Output the [x, y] coordinate of the center of the cell containing the given text.  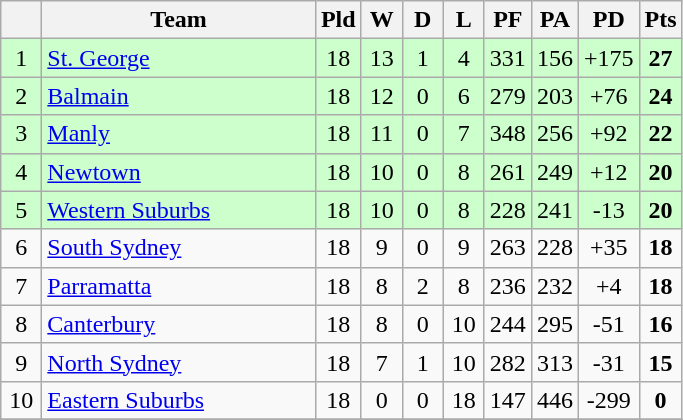
PA [554, 20]
Parramatta [179, 286]
261 [508, 172]
5 [22, 210]
22 [660, 134]
15 [660, 362]
295 [554, 324]
+4 [608, 286]
North Sydney [179, 362]
147 [508, 400]
313 [554, 362]
282 [508, 362]
279 [508, 96]
Western Suburbs [179, 210]
Newtown [179, 172]
12 [382, 96]
232 [554, 286]
156 [554, 58]
263 [508, 248]
Pts [660, 20]
446 [554, 400]
3 [22, 134]
Pld [338, 20]
+12 [608, 172]
Team [179, 20]
+76 [608, 96]
Canterbury [179, 324]
348 [508, 134]
27 [660, 58]
-31 [608, 362]
Manly [179, 134]
236 [508, 286]
11 [382, 134]
241 [554, 210]
331 [508, 58]
L [464, 20]
-13 [608, 210]
+175 [608, 58]
16 [660, 324]
Eastern Suburbs [179, 400]
256 [554, 134]
Balmain [179, 96]
+92 [608, 134]
-51 [608, 324]
249 [554, 172]
PF [508, 20]
PD [608, 20]
203 [554, 96]
D [422, 20]
W [382, 20]
24 [660, 96]
-299 [608, 400]
St. George [179, 58]
244 [508, 324]
South Sydney [179, 248]
13 [382, 58]
+35 [608, 248]
